For the text-containing cell, return its midpoint in [x, y] coordinate format. 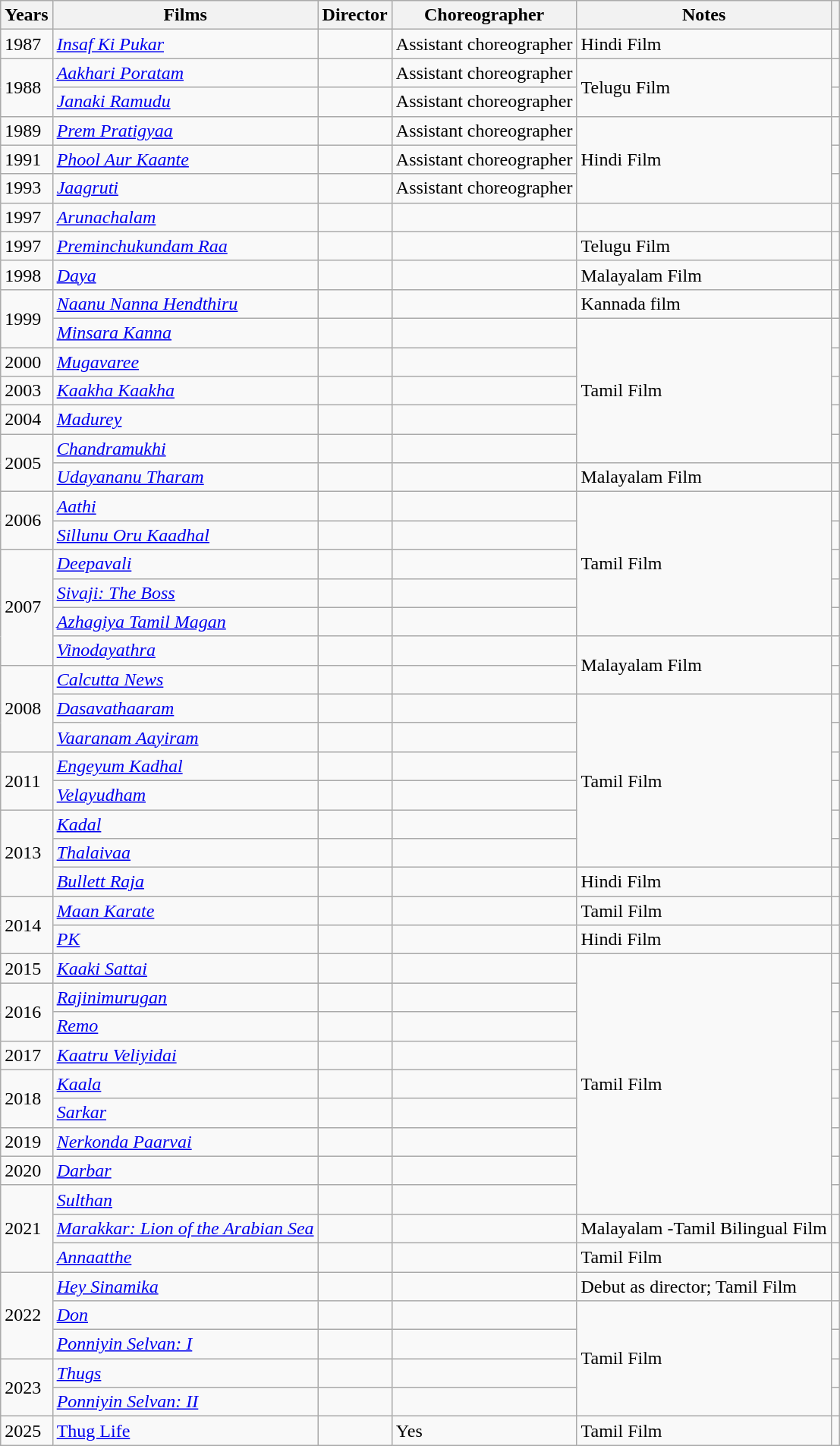
Marakkar: Lion of the Arabian Sea [185, 1228]
2000 [27, 362]
1989 [27, 131]
Sivaji: The Boss [185, 593]
Remo [185, 1026]
Aakhari Poratam [185, 73]
Janaki Ramudu [185, 102]
2020 [27, 1170]
Calcutta News [185, 679]
Don [185, 1315]
2004 [27, 420]
Director [355, 15]
Deepavali [185, 564]
2019 [27, 1142]
Years [27, 15]
2022 [27, 1315]
Insaf Ki Pukar [185, 44]
Kannada film [704, 304]
2007 [27, 607]
Kadal [185, 824]
Jaagruti [185, 188]
Thalaivaa [185, 853]
2018 [27, 1098]
Phool Aur Kaante [185, 159]
Darbar [185, 1170]
Kaatru Veliyidai [185, 1055]
2023 [27, 1388]
1999 [27, 318]
Velayudham [185, 795]
Notes [704, 15]
Udayananu Tharam [185, 477]
Minsara Kanna [185, 332]
Kaala [185, 1084]
Engeyum Kadhal [185, 766]
Thugs [185, 1373]
Choreographer [484, 15]
Sarkar [185, 1113]
Kaakha Kaakha [185, 391]
Arunachalam [185, 217]
Sulthan [185, 1199]
Rajinimurugan [185, 997]
2003 [27, 391]
1998 [27, 275]
1991 [27, 159]
Sillunu Oru Kaadhal [185, 535]
Annaatthe [185, 1257]
2006 [27, 521]
2008 [27, 708]
2017 [27, 1055]
Hey Sinamika [185, 1287]
PK [185, 940]
Ponniyin Selvan: I [185, 1344]
2016 [27, 1012]
2013 [27, 852]
Chandramukhi [185, 449]
2021 [27, 1228]
Vaaranam Aayiram [185, 737]
2005 [27, 463]
Kaaki Sattai [185, 969]
Aathi [185, 506]
Daya [185, 275]
Bullett Raja [185, 882]
Preminchukundam Raa [185, 246]
Naanu Nanna Hendthiru [185, 304]
Films [185, 15]
Mugavaree [185, 362]
1993 [27, 188]
2015 [27, 969]
Azhagiya Tamil Magan [185, 622]
Malayalam -Tamil Bilingual Film [704, 1228]
Madurey [185, 420]
Ponniyin Selvan: II [185, 1402]
Prem Pratigyaa [185, 131]
Yes [484, 1431]
1988 [27, 87]
2014 [27, 925]
Nerkonda Paarvai [185, 1142]
Thug Life [185, 1431]
1987 [27, 44]
2011 [27, 780]
Maan Karate [185, 911]
Dasavathaaram [185, 708]
Debut as director; Tamil Film [704, 1287]
2025 [27, 1431]
Vinodayathra [185, 651]
